Locate the cell with the specified text and output its (x, y) center coordinate. 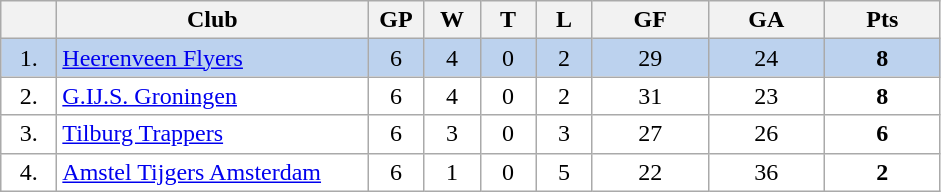
1. (29, 58)
GA (766, 20)
Pts (882, 20)
29 (650, 58)
1 (452, 172)
Amstel Tijgers Amsterdam (212, 172)
23 (766, 96)
31 (650, 96)
Tilburg Trappers (212, 134)
5 (564, 172)
2. (29, 96)
GF (650, 20)
Club (212, 20)
4. (29, 172)
3. (29, 134)
22 (650, 172)
W (452, 20)
L (564, 20)
G.IJ.S. Groningen (212, 96)
T (508, 20)
27 (650, 134)
24 (766, 58)
26 (766, 134)
Heerenveen Flyers (212, 58)
GP (396, 20)
36 (766, 172)
